Return the [x, y] coordinate for the center point of the cell that contains the specified text.  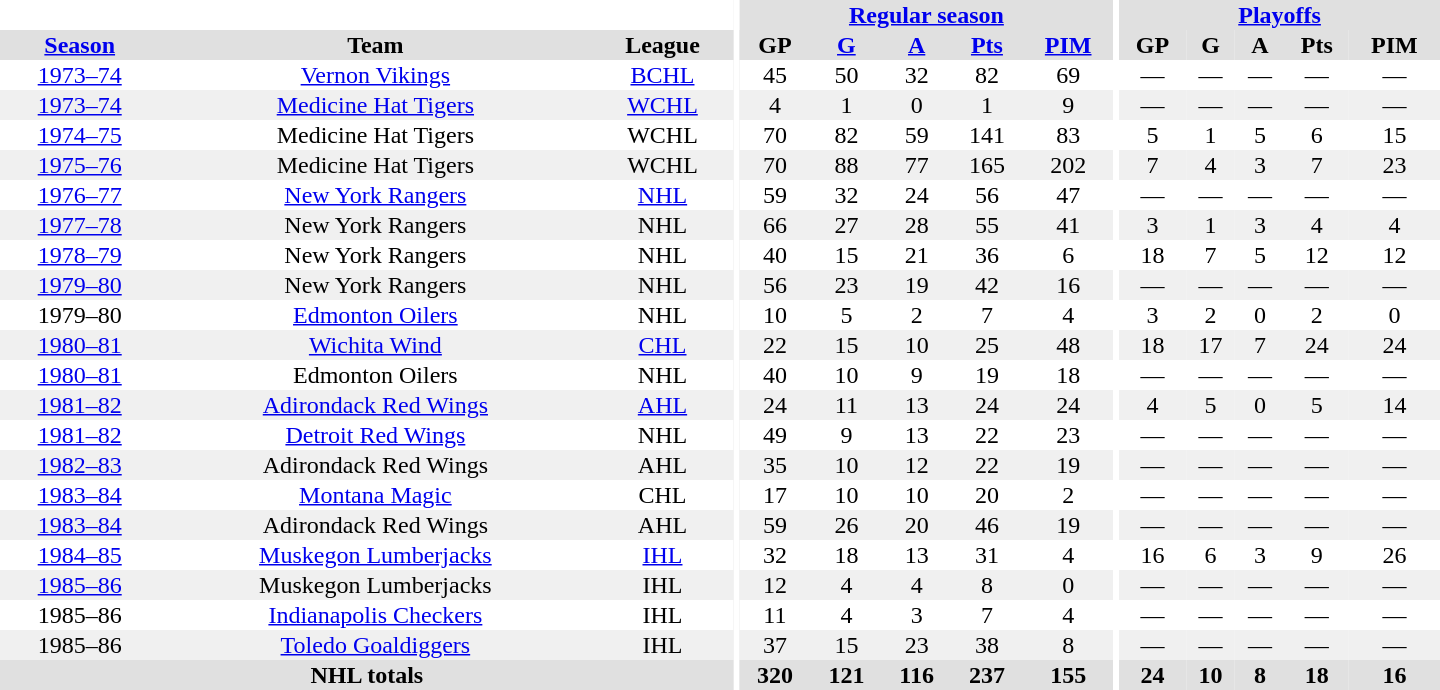
Regular season [926, 15]
48 [1068, 345]
121 [846, 675]
47 [1068, 195]
27 [846, 225]
1976–77 [80, 195]
Indianapolis Checkers [375, 615]
141 [986, 135]
Toledo Goaldiggers [375, 645]
1977–78 [80, 225]
45 [774, 75]
165 [986, 165]
1975–76 [80, 165]
320 [774, 675]
Team [375, 45]
38 [986, 645]
41 [1068, 225]
14 [1394, 405]
83 [1068, 135]
25 [986, 345]
46 [986, 525]
88 [846, 165]
28 [916, 225]
Detroit Red Wings [375, 435]
31 [986, 555]
202 [1068, 165]
BCHL [662, 75]
36 [986, 255]
1982–83 [80, 465]
1974–75 [80, 135]
Montana Magic [375, 495]
Wichita Wind [375, 345]
50 [846, 75]
1978–79 [80, 255]
Vernon Vikings [375, 75]
1984–85 [80, 555]
League [662, 45]
Season [80, 45]
21 [916, 255]
77 [916, 165]
55 [986, 225]
Playoffs [1280, 15]
116 [916, 675]
49 [774, 435]
NHL totals [367, 675]
66 [774, 225]
155 [1068, 675]
37 [774, 645]
42 [986, 285]
69 [1068, 75]
237 [986, 675]
35 [774, 465]
